Return the (X, Y) coordinate for the center point of the cell that contains the specified text.  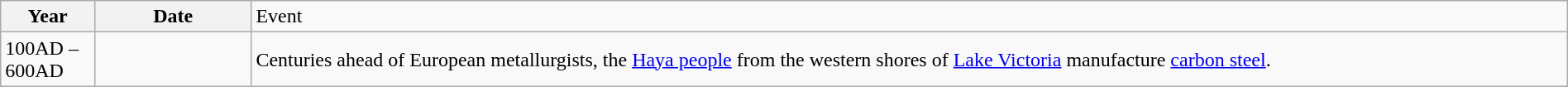
Year (48, 17)
100AD – 600AD (48, 60)
Date (172, 17)
Event (910, 17)
Centuries ahead of European metallurgists, the Haya people from the western shores of Lake Victoria manufacture carbon steel. (910, 60)
